Determine the (x, y) coordinate at the center of the cell enclosing the given text.  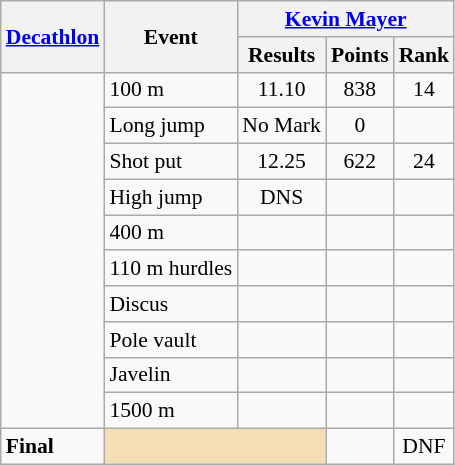
No Mark (282, 126)
High jump (170, 197)
Discus (170, 304)
14 (424, 90)
DNF (424, 447)
12.25 (282, 162)
Event (170, 36)
0 (360, 126)
Results (282, 55)
Rank (424, 55)
Decathlon (53, 36)
Shot put (170, 162)
11.10 (282, 90)
Pole vault (170, 340)
24 (424, 162)
Final (53, 447)
Long jump (170, 126)
100 m (170, 90)
DNS (282, 197)
110 m hurdles (170, 269)
Points (360, 55)
Javelin (170, 375)
622 (360, 162)
Kevin Mayer (346, 19)
400 m (170, 233)
1500 m (170, 411)
838 (360, 90)
